Locate the cell with the specified text and output its [X, Y] center coordinate. 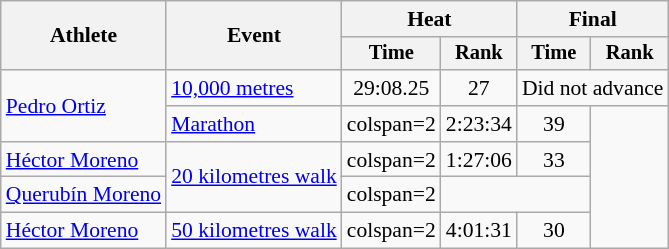
50 kilometres walk [254, 231]
Final [593, 19]
Marathon [254, 124]
10,000 metres [254, 88]
Pedro Ortiz [84, 106]
Event [254, 36]
33 [554, 160]
27 [479, 88]
Did not advance [593, 88]
1:27:06 [479, 160]
Athlete [84, 36]
30 [554, 231]
Heat [430, 19]
Querubín Moreno [84, 195]
2:23:34 [479, 124]
29:08.25 [392, 88]
39 [554, 124]
20 kilometres walk [254, 178]
4:01:31 [479, 231]
